Return the (X, Y) coordinate for the center point of the cell that contains the specified text.  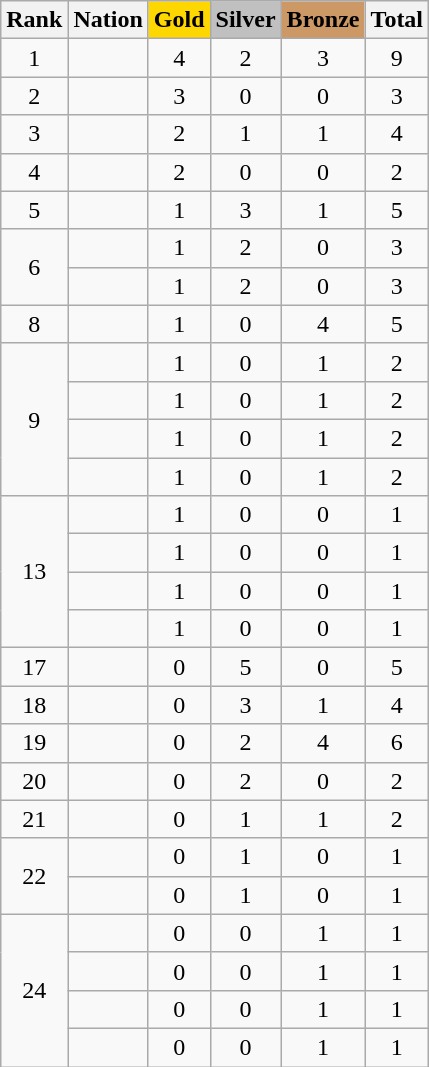
21 (34, 819)
18 (34, 705)
20 (34, 781)
22 (34, 876)
Nation (108, 20)
Total (397, 20)
Bronze (323, 20)
Silver (246, 20)
17 (34, 667)
24 (34, 990)
8 (34, 324)
Gold (179, 20)
19 (34, 743)
13 (34, 572)
Rank (34, 20)
